Find where the given text appears and provide that cell's center as (x, y) coordinate. 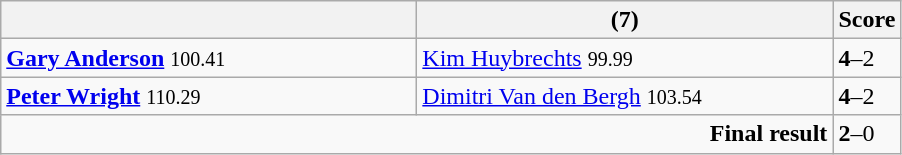
(7) (625, 20)
Kim Huybrechts 99.99 (625, 58)
Score (867, 20)
2–0 (867, 134)
Dimitri Van den Bergh 103.54 (625, 96)
Final result (417, 134)
Gary Anderson 100.41 (209, 58)
Peter Wright 110.29 (209, 96)
